Detect which cell encompasses the target text, then output its [X, Y] center coordinate. 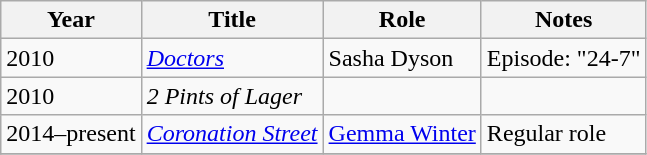
Doctors [232, 58]
Notes [564, 20]
Role [402, 20]
Regular role [564, 134]
2014–present [71, 134]
2 Pints of Lager [232, 96]
Year [71, 20]
Gemma Winter [402, 134]
Episode: "24-7" [564, 58]
Sasha Dyson [402, 58]
Title [232, 20]
Coronation Street [232, 134]
